Extract the (x, y) coordinate from the center of the cell holding the provided text.  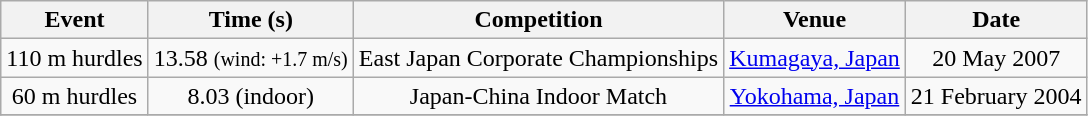
East Japan Corporate Championships (538, 58)
Venue (815, 20)
Japan-China Indoor Match (538, 96)
Kumagaya, Japan (815, 58)
Competition (538, 20)
Event (74, 20)
Date (996, 20)
110 m hurdles (74, 58)
60 m hurdles (74, 96)
13.58 (wind: +1.7 m/s) (250, 58)
Yokohama, Japan (815, 96)
Time (s) (250, 20)
8.03 (indoor) (250, 96)
20 May 2007 (996, 58)
21 February 2004 (996, 96)
